Extract the (X, Y) coordinate from the center of the cell holding the provided text.  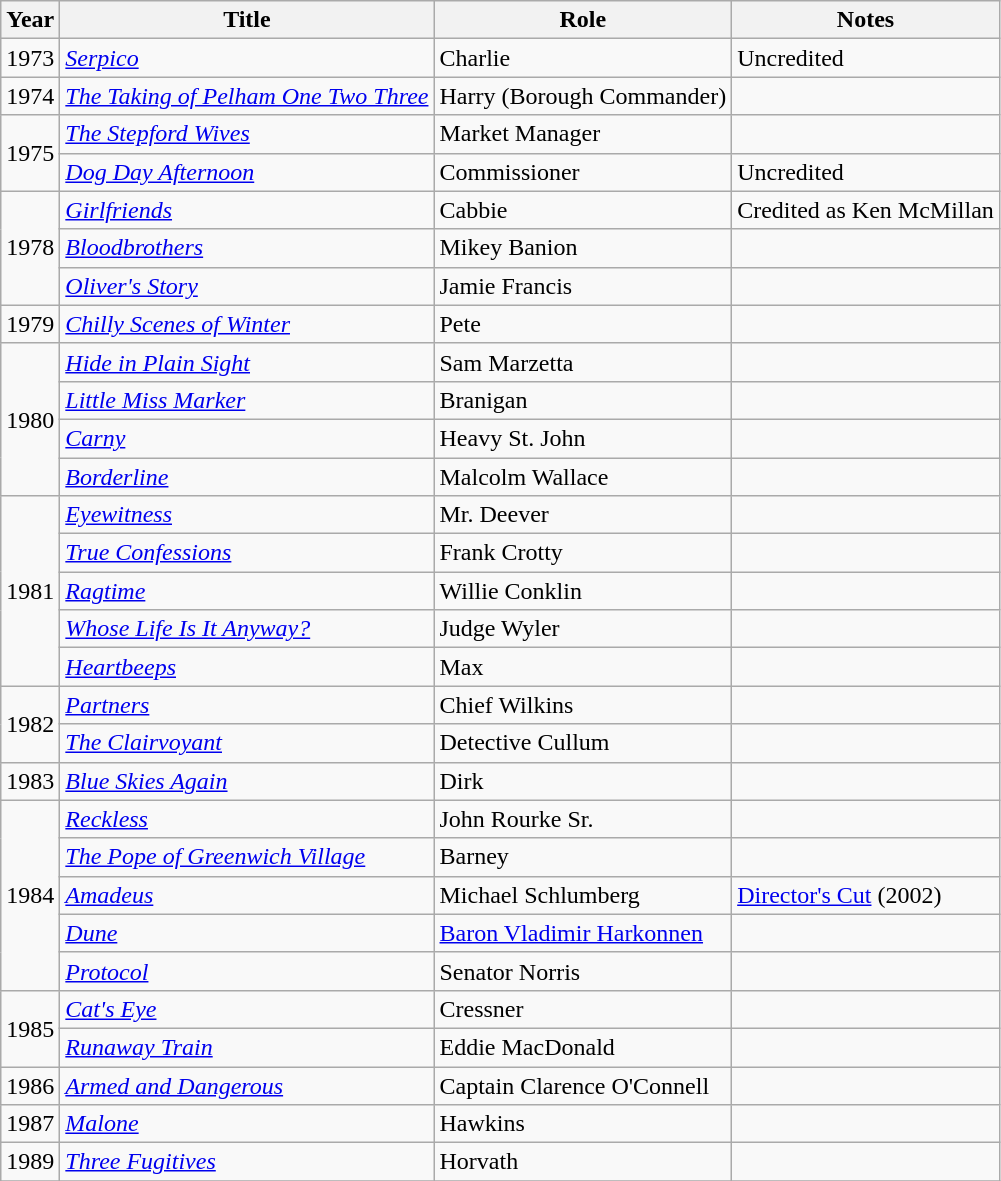
1982 (30, 724)
Sam Marzetta (583, 362)
Chilly Scenes of Winter (247, 324)
Eddie MacDonald (583, 1047)
Horvath (583, 1162)
Bloodbrothers (247, 248)
1983 (30, 781)
Armed and Dangerous (247, 1085)
1986 (30, 1085)
Michael Schlumberg (583, 895)
Harry (Borough Commander) (583, 96)
Dune (247, 933)
Girlfriends (247, 210)
Little Miss Marker (247, 400)
The Clairvoyant (247, 743)
Senator Norris (583, 971)
Credited as Ken McMillan (866, 210)
Heavy St. John (583, 438)
Role (583, 20)
Oliver's Story (247, 286)
Dirk (583, 781)
Charlie (583, 58)
Commissioner (583, 172)
The Pope of Greenwich Village (247, 857)
Amadeus (247, 895)
The Stepford Wives (247, 134)
Baron Vladimir Harkonnen (583, 933)
Pete (583, 324)
Year (30, 20)
Captain Clarence O'Connell (583, 1085)
Cressner (583, 1009)
1974 (30, 96)
Three Fugitives (247, 1162)
Cat's Eye (247, 1009)
Malone (247, 1124)
1985 (30, 1028)
Serpico (247, 58)
1984 (30, 895)
Director's Cut (2002) (866, 895)
Carny (247, 438)
Protocol (247, 971)
Hawkins (583, 1124)
Whose Life Is It Anyway? (247, 629)
Barney (583, 857)
Dog Day Afternoon (247, 172)
Frank Crotty (583, 553)
True Confessions (247, 553)
Runaway Train (247, 1047)
Chief Wilkins (583, 705)
Eyewitness (247, 515)
Mikey Banion (583, 248)
1987 (30, 1124)
1981 (30, 591)
Judge Wyler (583, 629)
Max (583, 667)
Blue Skies Again (247, 781)
Cabbie (583, 210)
1980 (30, 419)
1975 (30, 153)
Detective Cullum (583, 743)
Notes (866, 20)
Hide in Plain Sight (247, 362)
Partners (247, 705)
Ragtime (247, 591)
Jamie Francis (583, 286)
1979 (30, 324)
1973 (30, 58)
Title (247, 20)
Reckless (247, 819)
John Rourke Sr. (583, 819)
The Taking of Pelham One Two Three (247, 96)
1978 (30, 248)
Borderline (247, 477)
Mr. Deever (583, 515)
1989 (30, 1162)
Heartbeeps (247, 667)
Malcolm Wallace (583, 477)
Branigan (583, 400)
Market Manager (583, 134)
Willie Conklin (583, 591)
